Pinpoint the cell where the given text exists, returning its (X, Y) midpoint coordinate. 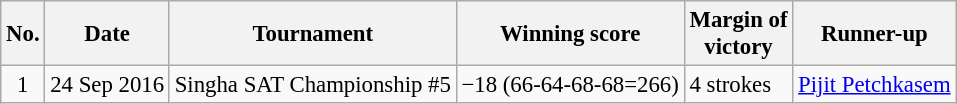
Pijit Petchkasem (874, 85)
Date (107, 34)
Winning score (570, 34)
Runner-up (874, 34)
Margin ofvictory (738, 34)
Tournament (312, 34)
Singha SAT Championship #5 (312, 85)
−18 (66-64-68-68=266) (570, 85)
1 (23, 85)
24 Sep 2016 (107, 85)
4 strokes (738, 85)
No. (23, 34)
